Provide the (X, Y) coordinate of the cell's center where the given text is located.  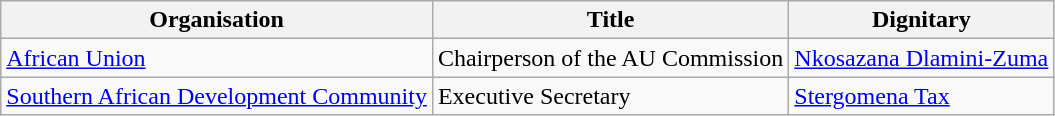
African Union (217, 58)
Nkosazana Dlamini-Zuma (922, 58)
Stergomena Tax (922, 96)
Southern African Development Community (217, 96)
Organisation (217, 20)
Chairperson of the AU Commission (610, 58)
Executive Secretary (610, 96)
Dignitary (922, 20)
Title (610, 20)
